Determine the [X, Y] coordinate at the center of the cell enclosing the given text.  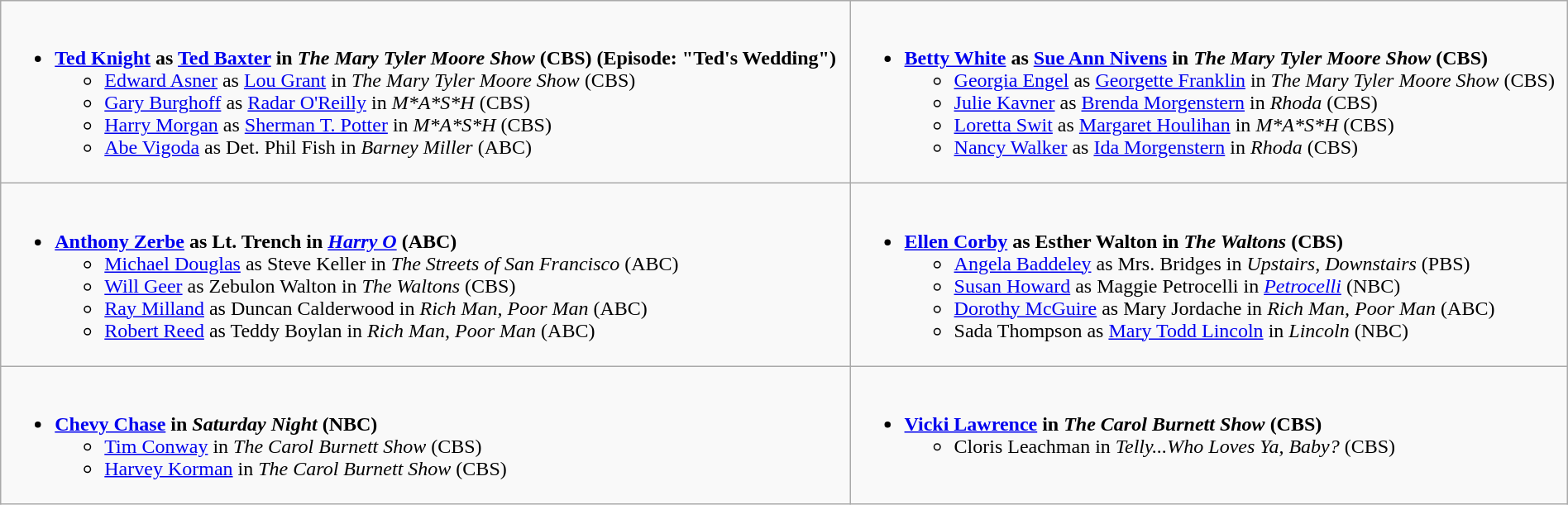
Vicki Lawrence in The Carol Burnett Show (CBS)Cloris Leachman in Telly...Who Loves Ya, Baby? (CBS) [1209, 435]
Chevy Chase in Saturday Night (NBC)Tim Conway in The Carol Burnett Show (CBS)Harvey Korman in The Carol Burnett Show (CBS) [425, 435]
